Return the [X, Y] coordinate for the center point of the cell that contains the specified text.  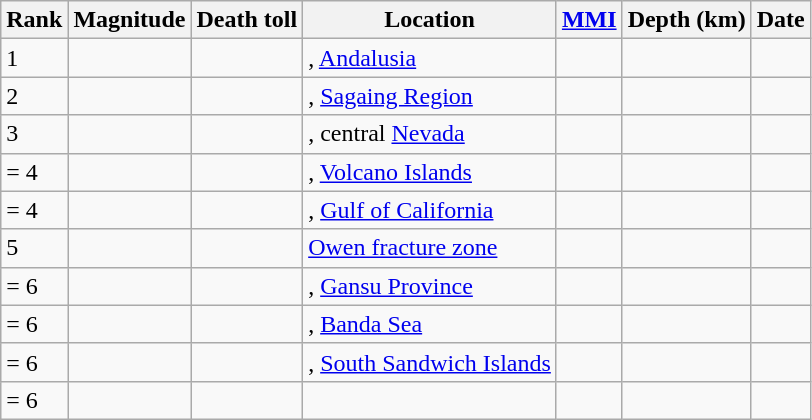
2 [34, 96]
MMI [589, 20]
Death toll [247, 20]
, Sagaing Region [430, 96]
Owen fracture zone [430, 248]
Magnitude [130, 20]
3 [34, 134]
, Banda Sea [430, 324]
, Volcano Islands [430, 172]
Location [430, 20]
Depth (km) [686, 20]
, Gansu Province [430, 286]
, central Nevada [430, 134]
Date [780, 20]
, Gulf of California [430, 210]
, South Sandwich Islands [430, 362]
Rank [34, 20]
, Andalusia [430, 58]
1 [34, 58]
5 [34, 248]
